Locate the cell with the specified text and output its [X, Y] center coordinate. 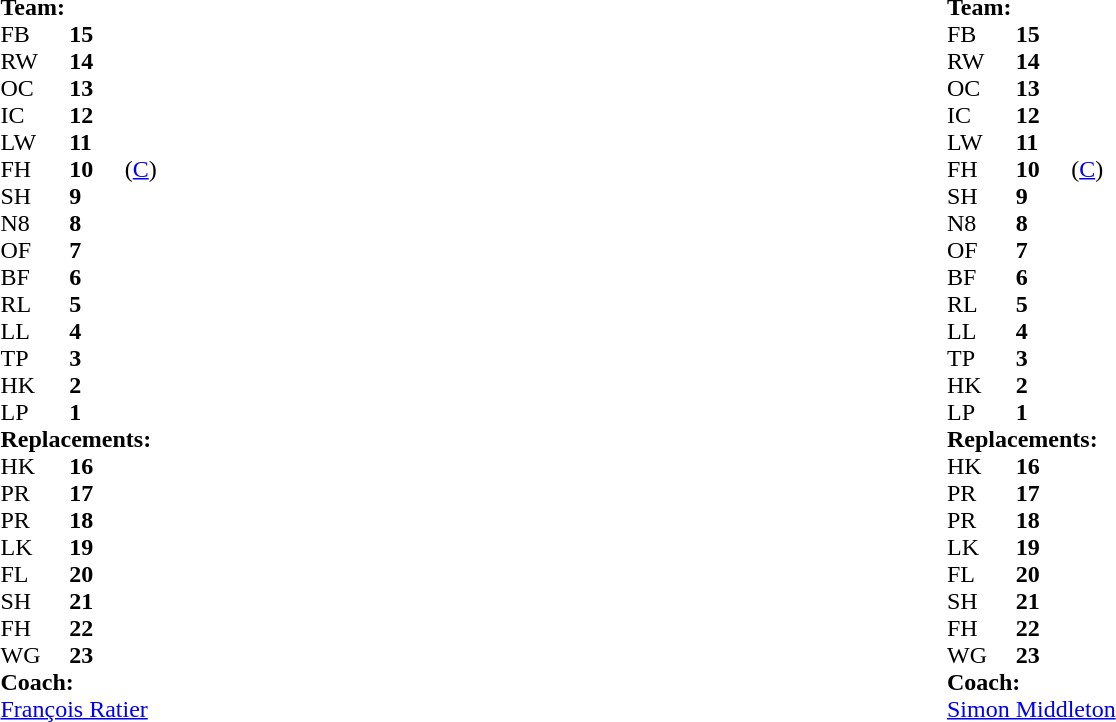
Coach: [470, 682]
Replacements: [470, 440]
(C) [329, 170]
